Detect which cell encompasses the target text, then output its [X, Y] center coordinate. 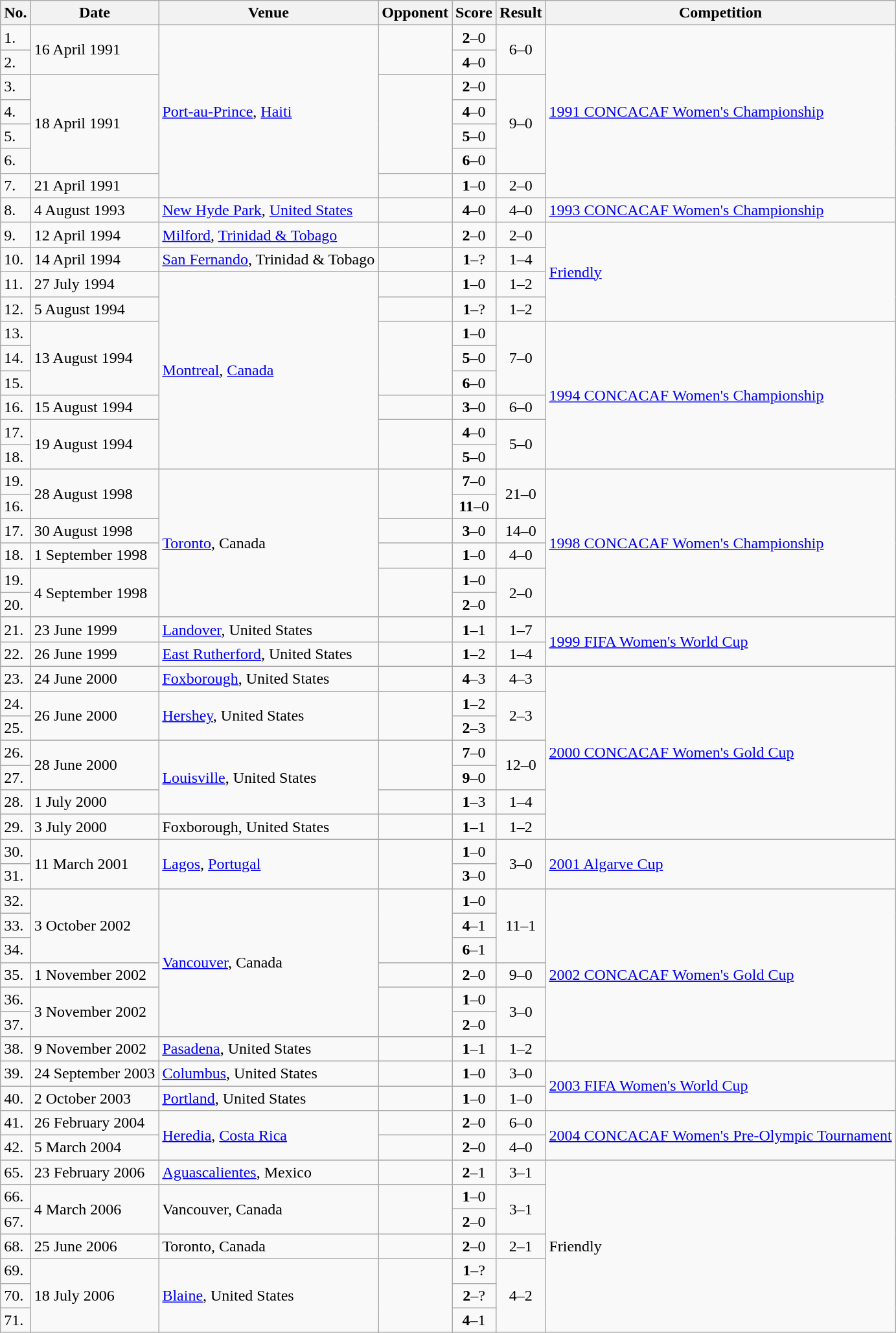
27 July 1994 [95, 284]
11–0 [474, 506]
1 November 2002 [95, 975]
20. [16, 605]
11–1 [521, 925]
9. [16, 235]
2004 CONCACAF Women's Pre-Olympic Tournament [720, 1135]
Pasadena, United States [268, 1049]
No. [16, 13]
10. [16, 259]
Portland, United States [268, 1098]
6–1 [474, 950]
5 March 2004 [95, 1148]
12 April 1994 [95, 235]
8. [16, 210]
31. [16, 876]
33. [16, 925]
Competition [720, 13]
4 August 1993 [95, 210]
4 March 2006 [95, 1209]
19 August 1994 [95, 445]
2. [16, 62]
5 August 1994 [95, 309]
40. [16, 1098]
35. [16, 975]
11. [16, 284]
38. [16, 1049]
16 April 1991 [95, 50]
1994 CONCACAF Women's Championship [720, 395]
Score [474, 13]
30. [16, 852]
2002 CONCACAF Women's Gold Cup [720, 975]
15. [16, 383]
5. [16, 136]
Milford, Trinidad & Tobago [268, 235]
30 August 1998 [95, 531]
San Fernando, Trinidad & Tobago [268, 259]
Opponent [415, 13]
1. [16, 38]
26 June 1999 [95, 654]
Lagos, Portugal [268, 864]
24 June 2000 [95, 678]
New Hyde Park, United States [268, 210]
71. [16, 1320]
21–0 [521, 494]
12–0 [521, 765]
Columbus, United States [268, 1073]
66. [16, 1197]
26. [16, 753]
28 June 2000 [95, 765]
Date [95, 13]
18 July 2006 [95, 1295]
1999 FIFA Women's World Cup [720, 642]
23 February 2006 [95, 1172]
Hershey, United States [268, 715]
18 April 1991 [95, 124]
41. [16, 1123]
28 August 1998 [95, 494]
1–7 [521, 629]
9 November 2002 [95, 1049]
28. [16, 802]
Aguascalientes, Mexico [268, 1172]
Blaine, United States [268, 1295]
65. [16, 1172]
3 November 2002 [95, 1012]
4–2 [521, 1295]
29. [16, 827]
14. [16, 358]
Port-au-Prince, Haiti [268, 111]
Louisville, United States [268, 778]
11 March 2001 [95, 864]
4. [16, 111]
23 June 1999 [95, 629]
2000 CONCACAF Women's Gold Cup [720, 752]
22. [16, 654]
12. [16, 309]
7. [16, 185]
26 June 2000 [95, 715]
34. [16, 950]
23. [16, 678]
Montreal, Canada [268, 370]
25 June 2006 [95, 1246]
37. [16, 1024]
25. [16, 728]
24. [16, 703]
27. [16, 778]
14–0 [521, 531]
13. [16, 334]
2003 FIFA Women's World Cup [720, 1085]
1–3 [474, 802]
24 September 2003 [95, 1073]
Heredia, Costa Rica [268, 1135]
3 October 2002 [95, 925]
36. [16, 999]
21. [16, 629]
1 September 1998 [95, 555]
East Rutherford, United States [268, 654]
42. [16, 1148]
1993 CONCACAF Women's Championship [720, 210]
21 April 1991 [95, 185]
32. [16, 901]
70. [16, 1295]
Result [521, 13]
Landover, United States [268, 629]
2–? [474, 1295]
3 July 2000 [95, 827]
1991 CONCACAF Women's Championship [720, 111]
1998 CONCACAF Women's Championship [720, 543]
4 September 1998 [95, 592]
2 October 2003 [95, 1098]
39. [16, 1073]
15 August 1994 [95, 408]
69. [16, 1271]
3. [16, 87]
2001 Algarve Cup [720, 864]
13 August 1994 [95, 358]
6. [16, 161]
67. [16, 1222]
Venue [268, 13]
14 April 1994 [95, 259]
1 July 2000 [95, 802]
26 February 2004 [95, 1123]
68. [16, 1246]
